Capture the cell that displays the provided text and extract its [x, y] central coordinate. 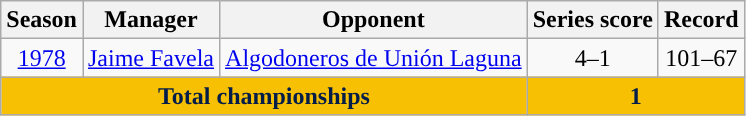
1 [636, 96]
Series score [592, 20]
1978 [42, 58]
4–1 [592, 58]
Record [701, 20]
101–67 [701, 58]
Opponent [374, 20]
Jaime Favela [150, 58]
Algodoneros de Unión Laguna [374, 58]
Season [42, 20]
Manager [150, 20]
Total championships [264, 96]
